From the cell containing the given text, extract its center point as [x, y] coordinate. 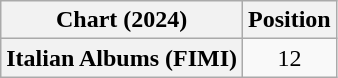
Italian Albums (FIMI) [122, 58]
Chart (2024) [122, 20]
12 [290, 58]
Position [290, 20]
